Search for the cell housing the specified text and yield its [X, Y] center coordinate. 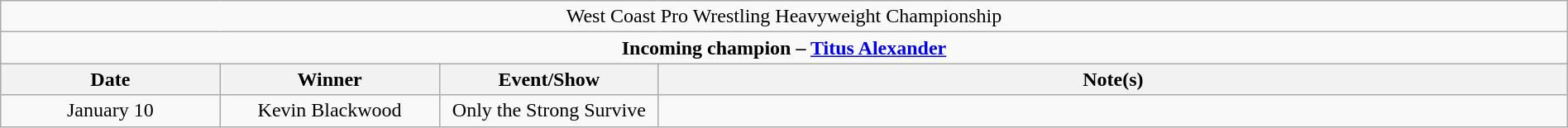
Event/Show [549, 79]
Note(s) [1113, 79]
Winner [329, 79]
Only the Strong Survive [549, 111]
West Coast Pro Wrestling Heavyweight Championship [784, 17]
Kevin Blackwood [329, 111]
Date [111, 79]
January 10 [111, 111]
Incoming champion – Titus Alexander [784, 48]
